Extract the (X, Y) coordinate from the center of the cell holding the provided text.  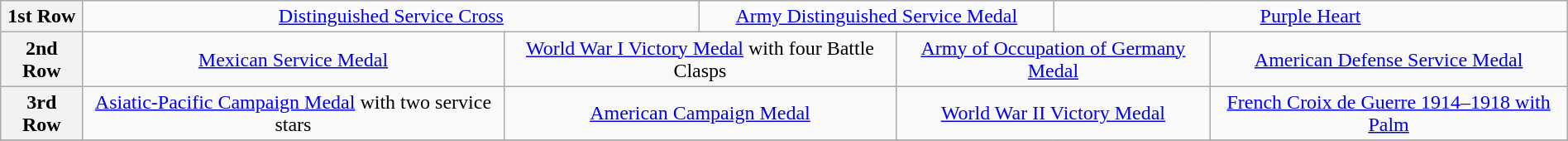
American Defense Service Medal (1389, 60)
Army of Occupation of Germany Medal (1054, 60)
2nd Row (41, 60)
Asiatic-Pacific Campaign Medal with two service stars (293, 113)
Mexican Service Medal (293, 60)
Distinguished Service Cross (391, 17)
Army Distinguished Service Medal (877, 17)
3rd Row (41, 113)
Purple Heart (1310, 17)
World War I Victory Medal with four Battle Clasps (700, 60)
American Campaign Medal (700, 113)
World War II Victory Medal (1054, 113)
1st Row (41, 17)
French Croix de Guerre 1914–1918 with Palm (1389, 113)
